Output the [X, Y] coordinate of the center of the cell containing the given text.  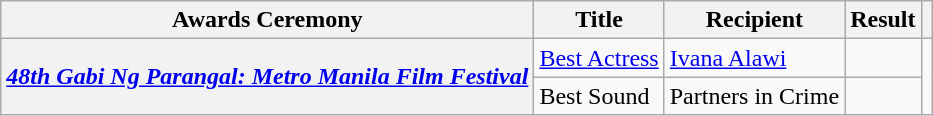
Result [883, 20]
Title [599, 20]
Best Actress [599, 58]
Best Sound [599, 96]
48th Gabi Ng Parangal: Metro Manila Film Festival [268, 77]
Partners in Crime [754, 96]
Recipient [754, 20]
Ivana Alawi [754, 58]
Awards Ceremony [268, 20]
